Find where the given text appears and provide that cell's center as (X, Y) coordinate. 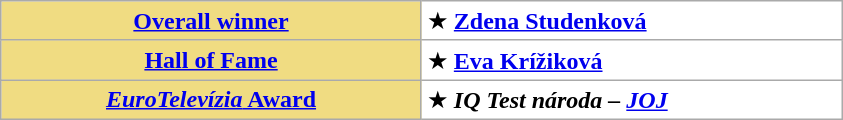
Hall of Fame (212, 60)
★ Zdena Studenková (632, 21)
Overall winner (212, 21)
EuroTelevízia Award (212, 100)
★ Eva Krížiková (632, 60)
★ IQ Test národa – JOJ (632, 100)
